Locate the cell with the specified text and output its [X, Y] center coordinate. 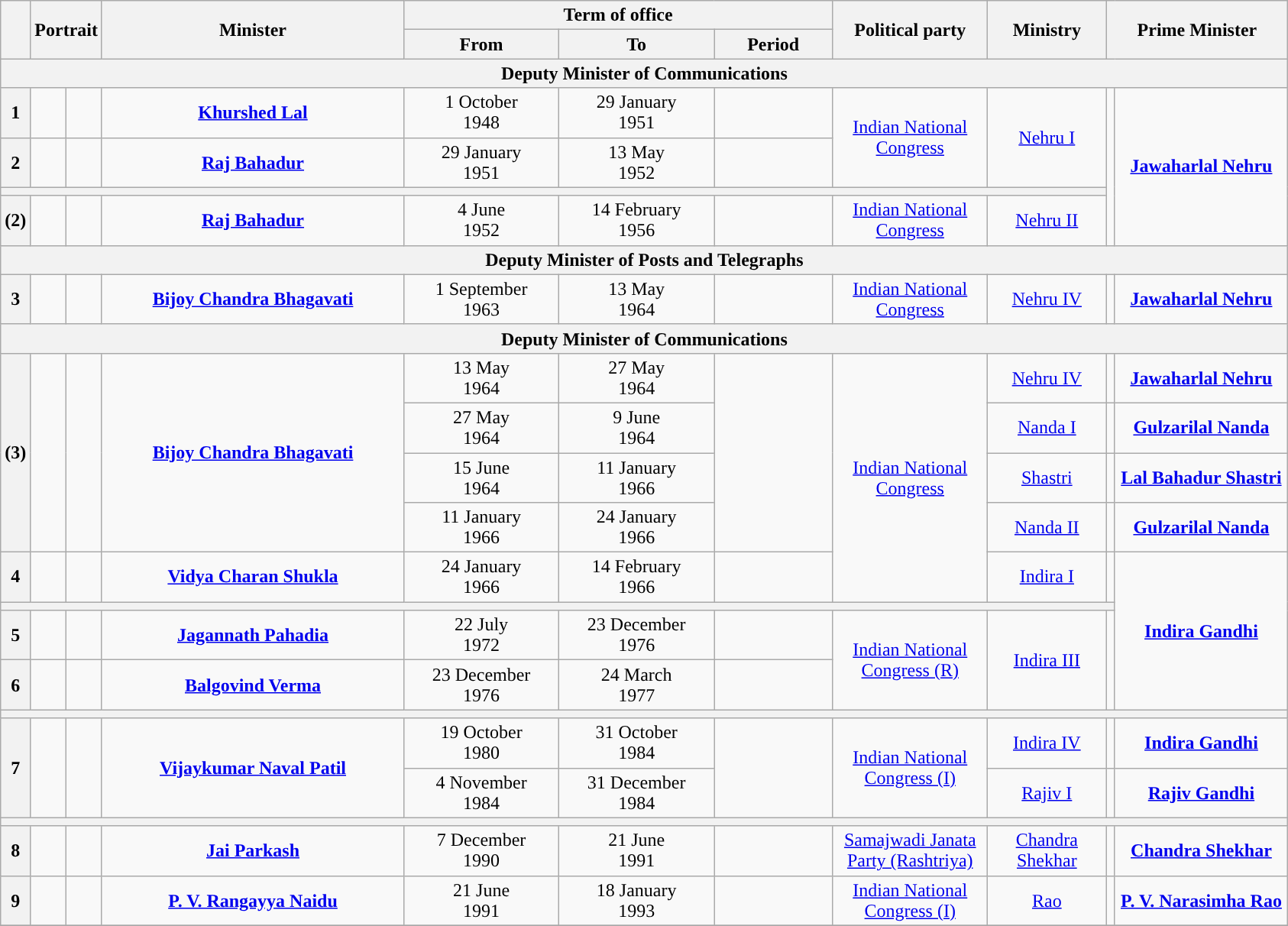
13 May1952 [637, 162]
Indira I [1047, 578]
P. V. Rangayya Naidu [252, 900]
4 June1952 [481, 220]
Nehru II [1047, 220]
2 [15, 162]
4 November1984 [481, 793]
Term of office [619, 15]
Rajiv Gandhi [1201, 793]
Rao [1047, 900]
Balgovind Verma [252, 685]
P. V. Narasimha Rao [1201, 900]
Minister [252, 30]
Khurshed Lal [252, 113]
7 [15, 768]
Period [773, 44]
Indian National Congress (R) [911, 660]
Nehru I [1047, 138]
31 December1984 [637, 793]
31 October1984 [637, 743]
5 [15, 636]
4 [15, 578]
Ministry [1047, 30]
Rajiv I [1047, 793]
18 January1993 [637, 900]
Political party [911, 30]
Indira III [1047, 660]
8 [15, 851]
7 December1990 [481, 851]
To [637, 44]
24 March1977 [637, 685]
1 [15, 113]
Lal Bahadur Shastri [1201, 477]
6 [15, 685]
1 September1963 [481, 299]
Nanda I [1047, 428]
9 June1964 [637, 428]
9 [15, 900]
14 February1956 [637, 220]
Vijaykumar Naval Patil [252, 768]
22 July1972 [481, 636]
Nanda II [1047, 527]
(2) [15, 220]
15 June1964 [481, 477]
From [481, 44]
Deputy Minister of Posts and Telegraphs [645, 260]
19 October1980 [481, 743]
Shastri [1047, 477]
Samajwadi Janata Party (Rashtriya) [911, 851]
Vidya Charan Shukla [252, 578]
1 October1948 [481, 113]
14 February1966 [637, 578]
Indira IV [1047, 743]
3 [15, 299]
Prime Minister [1197, 30]
(3) [15, 452]
Jai Parkash [252, 851]
Jagannath Pahadia [252, 636]
Portrait [66, 30]
